From the cell containing the given text, extract its center point as (X, Y) coordinate. 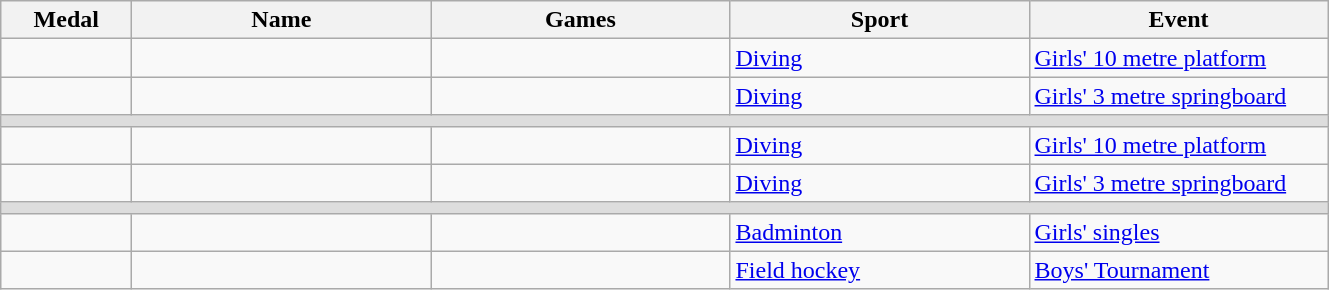
Boys' Tournament (1178, 270)
Badminton (880, 232)
Girls' singles (1178, 232)
Sport (880, 20)
Name (282, 20)
Games (580, 20)
Medal (66, 20)
Field hockey (880, 270)
Event (1178, 20)
